Determine the [x, y] coordinate at the center of the cell enclosing the given text.  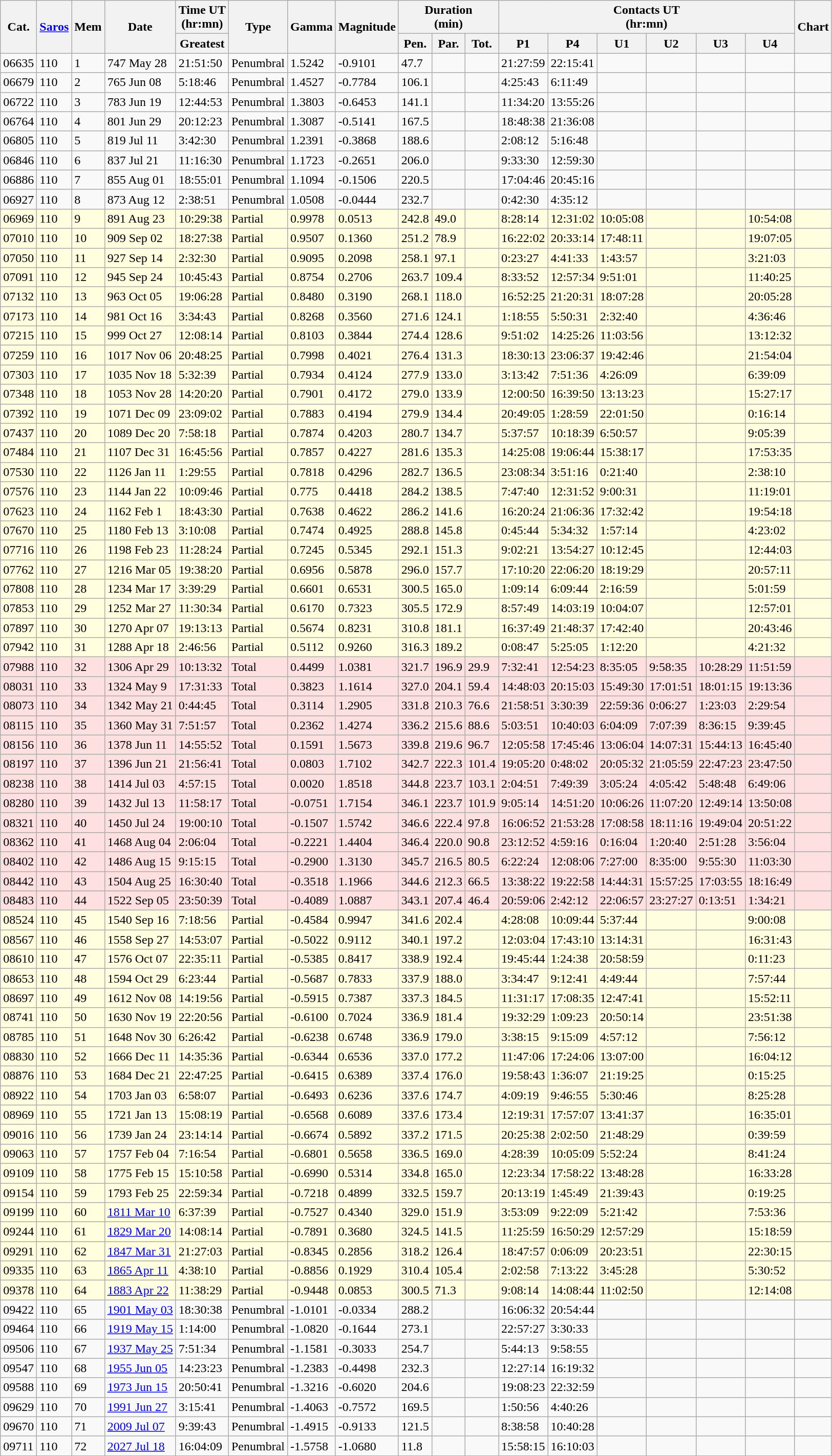
3:38:15 [523, 1037]
20:59:06 [523, 901]
22:47:23 [720, 764]
11:03:56 [622, 336]
1648 Nov 30 [140, 1037]
0.5345 [367, 550]
337.3 [415, 998]
1107 Dec 31 [140, 452]
0.7638 [312, 511]
10:18:39 [572, 433]
45 [88, 920]
109.4 [449, 277]
11:25:59 [523, 1232]
13:50:08 [770, 803]
12:14:08 [770, 1290]
2 [88, 82]
0.7901 [312, 394]
7:51:34 [202, 1349]
2:51:28 [720, 842]
33 [88, 686]
0.7874 [312, 433]
38 [88, 784]
1612 Nov 08 [140, 998]
23:08:34 [523, 472]
-1.2383 [312, 1368]
12:00:50 [523, 394]
837 Jul 21 [140, 160]
5:48:48 [720, 784]
4:57:15 [202, 784]
173.4 [449, 1115]
-0.5385 [312, 959]
08238 [18, 784]
20:51:22 [770, 822]
0.3823 [312, 686]
23:14:14 [202, 1134]
08156 [18, 745]
12:44:53 [202, 102]
08362 [18, 842]
212.3 [449, 881]
2:06:04 [202, 842]
337.0 [415, 1056]
Time UT(hr:mn) [202, 17]
18:30:38 [202, 1310]
06805 [18, 141]
09629 [18, 1407]
2009 Jul 07 [140, 1426]
09547 [18, 1368]
12:08:14 [202, 336]
10:54:08 [770, 219]
66 [88, 1329]
0.6170 [312, 609]
16:39:50 [572, 394]
0.9095 [312, 257]
08785 [18, 1037]
316.3 [415, 647]
07853 [18, 609]
07576 [18, 491]
-1.1581 [312, 1349]
07303 [18, 375]
14:20:20 [202, 394]
873 Aug 12 [140, 199]
20:54:44 [572, 1310]
324.5 [415, 1232]
3:34:43 [202, 316]
0.0513 [367, 219]
12:44:03 [770, 550]
337.2 [415, 1134]
282.7 [415, 472]
13:06:04 [622, 745]
1 [88, 63]
19:38:20 [202, 570]
0.4172 [367, 394]
11:31:17 [523, 998]
08115 [18, 725]
20:49:05 [523, 414]
1847 Mar 31 [140, 1251]
20:05:28 [770, 297]
09711 [18, 1446]
14 [88, 316]
19:58:43 [523, 1076]
20:43:46 [770, 628]
10 [88, 238]
2027 Jul 18 [140, 1446]
15:57:25 [671, 881]
10:13:32 [202, 667]
12 [88, 277]
5:44:13 [523, 1349]
327.0 [415, 686]
215.6 [449, 725]
13:48:28 [622, 1173]
1:34:21 [770, 901]
23:06:37 [572, 355]
09154 [18, 1193]
17:08:35 [572, 998]
0.2362 [312, 725]
2:38:10 [770, 472]
0:06:27 [671, 706]
35 [88, 725]
Greatest [202, 44]
0.6536 [367, 1056]
0.6089 [367, 1115]
1162 Feb 1 [140, 511]
1.1614 [367, 686]
3:34:47 [523, 979]
342.7 [415, 764]
819 Jul 11 [140, 141]
19:42:46 [622, 355]
U1 [622, 44]
286.2 [415, 511]
15:38:17 [622, 452]
346.6 [415, 822]
9:55:30 [720, 861]
1919 May 15 [140, 1329]
6:09:44 [572, 589]
909 Sep 02 [140, 238]
90.8 [481, 842]
1:36:07 [572, 1076]
20:25:38 [523, 1134]
1703 Jan 03 [140, 1095]
-0.9133 [367, 1426]
204.6 [415, 1387]
69 [88, 1387]
-0.1644 [367, 1329]
17:01:51 [671, 686]
196.9 [449, 667]
9:58:35 [671, 667]
0:19:25 [770, 1193]
336.2 [415, 725]
12:59:30 [572, 160]
17:43:10 [572, 940]
20:45:16 [572, 180]
1757 Feb 04 [140, 1154]
20:12:23 [202, 121]
09670 [18, 1426]
18:11:16 [671, 822]
31 [88, 647]
22:06:20 [572, 570]
138.5 [449, 491]
181.4 [449, 1017]
08073 [18, 706]
17:58:22 [572, 1173]
14:07:31 [671, 745]
747 May 28 [140, 63]
16:31:43 [770, 940]
08876 [18, 1076]
891 Aug 23 [140, 219]
97.1 [449, 257]
21:20:31 [572, 297]
48 [88, 979]
5:34:32 [572, 530]
12:23:34 [523, 1173]
1.5673 [367, 745]
41 [88, 842]
07348 [18, 394]
0.5892 [367, 1134]
7:58:18 [202, 433]
54 [88, 1095]
4:35:12 [572, 199]
0.6748 [367, 1037]
8:36:15 [720, 725]
12:08:06 [572, 861]
17:03:55 [720, 881]
174.7 [449, 1095]
2:02:50 [572, 1134]
0.2098 [367, 257]
3:05:24 [622, 784]
17:10:20 [523, 570]
1:18:55 [523, 316]
-0.9448 [312, 1290]
169.0 [449, 1154]
22:47:25 [202, 1076]
-0.7527 [312, 1212]
07437 [18, 433]
11:16:30 [202, 160]
4:41:33 [572, 257]
10:04:07 [622, 609]
1829 Mar 20 [140, 1232]
-0.6674 [312, 1134]
07942 [18, 647]
134.7 [449, 433]
9:39:43 [202, 1426]
15:08:19 [202, 1115]
21:19:25 [622, 1076]
97.8 [481, 822]
321.7 [415, 667]
-1.5758 [312, 1446]
1:14:00 [202, 1329]
1540 Sep 16 [140, 920]
346.4 [415, 842]
08969 [18, 1115]
0:48:02 [572, 764]
15:52:11 [770, 998]
4:59:16 [572, 842]
-1.0101 [312, 1310]
5:21:42 [622, 1212]
06722 [18, 102]
4 [88, 121]
6:50:57 [622, 433]
263.7 [415, 277]
96.7 [481, 745]
U3 [720, 44]
4:05:42 [671, 784]
1.0887 [367, 901]
1558 Sep 27 [140, 940]
0.9978 [312, 219]
10:40:28 [572, 1426]
0.9112 [367, 940]
09422 [18, 1310]
-0.6100 [312, 1017]
6:39:09 [770, 375]
11:34:20 [523, 102]
-0.7218 [312, 1193]
11:28:24 [202, 550]
19:22:58 [572, 881]
18:30:13 [523, 355]
0.9507 [312, 238]
3:45:28 [622, 1271]
19 [88, 414]
17:57:07 [572, 1115]
63 [88, 1271]
0.7857 [312, 452]
167.5 [415, 121]
-0.1507 [312, 822]
19:00:10 [202, 822]
10:05:09 [572, 1154]
1324 May 9 [140, 686]
0.4227 [367, 452]
21:58:51 [523, 706]
-0.4089 [312, 901]
2:16:59 [622, 589]
1450 Jul 24 [140, 822]
5:37:44 [622, 920]
9 [88, 219]
17:32:42 [622, 511]
78.9 [449, 238]
9:51:02 [523, 336]
-0.3033 [367, 1349]
20:58:59 [622, 959]
09378 [18, 1290]
8:28:14 [523, 219]
1342 May 21 [140, 706]
337.9 [415, 979]
16:06:32 [523, 1310]
06635 [18, 63]
08653 [18, 979]
21:05:59 [671, 764]
0.6956 [312, 570]
192.4 [449, 959]
1216 Mar 05 [140, 570]
-0.5141 [367, 121]
344.8 [415, 784]
23:51:38 [770, 1017]
1775 Feb 15 [140, 1173]
981 Oct 16 [140, 316]
343.1 [415, 901]
08524 [18, 920]
07808 [18, 589]
106.1 [415, 82]
67 [88, 1349]
0:21:40 [622, 472]
6:49:06 [770, 784]
1522 Sep 05 [140, 901]
1:24:38 [572, 959]
7:47:40 [523, 491]
258.1 [415, 257]
6:58:07 [202, 1095]
1.3130 [367, 861]
12:47:41 [622, 998]
07530 [18, 472]
19:07:05 [770, 238]
14:53:07 [202, 940]
22:30:15 [770, 1251]
20:33:14 [572, 238]
16:06:52 [523, 822]
242.8 [415, 219]
0.4021 [367, 355]
23:47:50 [770, 764]
20:50:14 [622, 1017]
14:44:31 [622, 881]
4:28:39 [523, 1154]
07173 [18, 316]
9:02:21 [523, 550]
12:31:02 [572, 219]
-0.6990 [312, 1173]
1144 Jan 22 [140, 491]
7:18:56 [202, 920]
12:27:14 [523, 1368]
51 [88, 1037]
2:04:51 [523, 784]
42 [88, 861]
62 [88, 1251]
14:03:19 [572, 609]
9:15:09 [572, 1037]
5:18:46 [202, 82]
277.9 [415, 375]
09464 [18, 1329]
0:39:59 [770, 1134]
0.9947 [367, 920]
145.8 [449, 530]
06927 [18, 199]
25 [88, 530]
288.8 [415, 530]
0.5658 [367, 1154]
46.4 [481, 901]
09588 [18, 1387]
176.0 [449, 1076]
0:42:30 [523, 199]
141.5 [449, 1232]
-0.6238 [312, 1037]
76.6 [481, 706]
288.2 [415, 1310]
-0.7572 [367, 1407]
P1 [523, 44]
08402 [18, 861]
16:22:02 [523, 238]
17 [88, 375]
12:31:52 [572, 491]
-0.1506 [367, 180]
10:09:44 [572, 920]
2:32:30 [202, 257]
43 [88, 881]
Mem [88, 27]
0:15:25 [770, 1076]
1.1966 [367, 881]
07215 [18, 336]
-0.7784 [367, 82]
279.9 [415, 414]
15:44:13 [720, 745]
7:32:41 [523, 667]
22:59:36 [622, 706]
0:06:09 [572, 1251]
783 Jun 19 [140, 102]
292.1 [415, 550]
Type [258, 27]
1666 Dec 11 [140, 1056]
0.7934 [312, 375]
1:28:59 [572, 414]
4:25:43 [523, 82]
801 Jun 29 [140, 121]
7:56:12 [770, 1037]
9:15:15 [202, 861]
26 [88, 550]
14:51:20 [572, 803]
17:08:58 [622, 822]
-0.3868 [367, 141]
7:53:36 [770, 1212]
9:46:55 [572, 1095]
4:09:19 [523, 1095]
09016 [18, 1134]
16:30:40 [202, 881]
-0.8345 [312, 1251]
16:04:12 [770, 1056]
3:13:42 [523, 375]
0.8268 [312, 316]
09063 [18, 1154]
07010 [18, 238]
P4 [572, 44]
44 [88, 901]
11:51:59 [770, 667]
21:48:37 [572, 628]
188.0 [449, 979]
11:47:06 [523, 1056]
19:06:44 [572, 452]
21:51:50 [202, 63]
927 Sep 14 [140, 257]
U4 [770, 44]
4:21:32 [770, 647]
0.8231 [367, 628]
11.8 [415, 1446]
U2 [671, 44]
1306 Apr 29 [140, 667]
07050 [18, 257]
280.7 [415, 433]
10:28:29 [720, 667]
5:03:51 [523, 725]
0.1591 [312, 745]
20:57:11 [770, 570]
5:30:52 [770, 1271]
23:50:39 [202, 901]
08697 [18, 998]
23:27:27 [671, 901]
08741 [18, 1017]
133.0 [449, 375]
8:38:58 [523, 1426]
1:09:23 [572, 1017]
17:04:46 [523, 180]
Chart [813, 27]
20:05:32 [622, 764]
21:39:43 [622, 1193]
Contacts UT(hr:mn) [647, 17]
Saros [54, 27]
71 [88, 1426]
0.9260 [367, 647]
1.5742 [367, 822]
30 [88, 628]
1053 Nov 28 [140, 394]
1.7154 [367, 803]
0.3680 [367, 1232]
5 [88, 141]
59.4 [481, 686]
1:12:20 [622, 647]
5:32:39 [202, 375]
19:13:36 [770, 686]
0:23:27 [523, 257]
1360 May 31 [140, 725]
0.2706 [367, 277]
21:48:29 [622, 1134]
19:06:28 [202, 297]
4:28:08 [523, 920]
Magnitude [367, 27]
855 Aug 01 [140, 180]
5:01:59 [770, 589]
50 [88, 1017]
13:13:23 [622, 394]
07132 [18, 297]
216.5 [449, 861]
-0.4498 [367, 1368]
15:49:30 [622, 686]
-0.6344 [312, 1056]
0.3844 [367, 336]
189.2 [449, 647]
11:19:01 [770, 491]
07716 [18, 550]
765 Jun 08 [140, 82]
310.8 [415, 628]
1378 Jun 11 [140, 745]
19:32:29 [523, 1017]
20:50:41 [202, 1387]
1901 May 03 [140, 1310]
1739 Jan 24 [140, 1134]
20 [88, 433]
329.0 [415, 1212]
1234 Mar 17 [140, 589]
22:57:27 [523, 1329]
204.1 [449, 686]
1126 Jan 11 [140, 472]
61 [88, 1232]
0.3114 [312, 706]
1089 Dec 20 [140, 433]
0.7245 [312, 550]
-0.6568 [312, 1115]
7:13:22 [572, 1271]
0.8754 [312, 277]
57 [88, 1154]
1883 Apr 22 [140, 1290]
4:49:44 [622, 979]
7 [88, 180]
284.2 [415, 491]
0.7474 [312, 530]
0:45:44 [523, 530]
6:22:24 [523, 861]
8:25:28 [770, 1095]
14:35:36 [202, 1056]
60 [88, 1212]
999 Oct 27 [140, 336]
3:53:09 [523, 1212]
0.7387 [367, 998]
-0.0444 [367, 199]
07762 [18, 570]
12:03:04 [523, 940]
222.3 [449, 764]
13:55:26 [572, 102]
58 [88, 1173]
8:57:49 [523, 609]
-0.6415 [312, 1076]
4:26:09 [622, 375]
254.7 [415, 1349]
28 [88, 589]
-0.4584 [312, 920]
07623 [18, 511]
16:04:09 [202, 1446]
72 [88, 1446]
4:36:46 [770, 316]
344.6 [415, 881]
16:37:49 [523, 628]
80.5 [481, 861]
0.4203 [367, 433]
0.0020 [312, 784]
0.4418 [367, 491]
9:05:14 [523, 803]
16:10:03 [572, 1446]
10:05:08 [622, 219]
1.2391 [312, 141]
121.5 [415, 1426]
8 [88, 199]
346.1 [415, 803]
16:33:28 [770, 1173]
222.4 [449, 822]
1432 Jul 13 [140, 803]
207.4 [449, 901]
-0.2651 [367, 160]
-0.0751 [312, 803]
11:58:17 [202, 803]
1.7102 [367, 764]
1198 Feb 23 [140, 550]
11:40:25 [770, 277]
1414 Jul 03 [140, 784]
17:31:33 [202, 686]
151.3 [449, 550]
07988 [18, 667]
1.4274 [367, 725]
0.3190 [367, 297]
Par. [449, 44]
220.5 [415, 180]
-0.5915 [312, 998]
11:02:50 [622, 1290]
0.1360 [367, 238]
29.9 [481, 667]
16:19:32 [572, 1368]
09109 [18, 1173]
88.6 [481, 725]
08321 [18, 822]
1594 Oct 29 [140, 979]
08483 [18, 901]
21:56:41 [202, 764]
179.0 [449, 1037]
1973 Jun 15 [140, 1387]
07897 [18, 628]
-0.7891 [312, 1232]
0.6236 [367, 1095]
22:32:59 [572, 1387]
55 [88, 1115]
273.1 [415, 1329]
131.3 [449, 355]
19:13:13 [202, 628]
141.6 [449, 511]
22:06:57 [622, 901]
141.1 [415, 102]
Pen. [415, 44]
5:50:31 [572, 316]
1.0508 [312, 199]
1937 May 25 [140, 1349]
08610 [18, 959]
220.0 [449, 842]
40 [88, 822]
1.4404 [367, 842]
0.0853 [367, 1290]
-0.8856 [312, 1271]
12:49:14 [720, 803]
1.2905 [367, 706]
0.7024 [367, 1017]
17:45:46 [572, 745]
49 [88, 998]
5:16:48 [572, 141]
1:23:03 [720, 706]
-0.0334 [367, 1310]
0.4622 [367, 511]
0.3560 [367, 316]
06764 [18, 121]
36 [88, 745]
09244 [18, 1232]
1955 Jun 05 [140, 1368]
11:30:34 [202, 609]
2:29:54 [770, 706]
7:49:39 [572, 784]
101.9 [481, 803]
1:45:49 [572, 1193]
0.1929 [367, 1271]
56 [88, 1134]
3:21:03 [770, 257]
-1.0820 [312, 1329]
336.5 [415, 1154]
219.6 [449, 745]
8:33:52 [523, 277]
1991 Jun 27 [140, 1407]
251.2 [415, 238]
-1.0680 [367, 1446]
23:09:02 [202, 414]
232.3 [415, 1368]
5:52:24 [622, 1154]
6:37:39 [202, 1212]
22:35:11 [202, 959]
22:59:34 [202, 1193]
-0.3518 [312, 881]
12:05:58 [523, 745]
1:20:40 [671, 842]
3:39:29 [202, 589]
22 [88, 472]
11 [88, 257]
159.7 [449, 1193]
10:09:46 [202, 491]
9:08:14 [523, 1290]
7:57:44 [770, 979]
177.2 [449, 1056]
37 [88, 764]
332.5 [415, 1193]
3 [88, 102]
0.7818 [312, 472]
105.4 [449, 1271]
341.6 [415, 920]
07392 [18, 414]
13:12:32 [770, 336]
-0.6801 [312, 1154]
1:29:55 [202, 472]
06969 [18, 219]
18:27:38 [202, 238]
Gamma [312, 27]
296.0 [415, 570]
7:16:54 [202, 1154]
39 [88, 803]
1630 Nov 19 [140, 1017]
18:55:01 [202, 180]
24 [88, 511]
66.5 [481, 881]
19:49:04 [720, 822]
268.1 [415, 297]
334.8 [415, 1173]
10:12:45 [622, 550]
274.4 [415, 336]
0.5314 [367, 1173]
2:08:12 [523, 141]
15:27:17 [770, 394]
-0.6493 [312, 1095]
345.7 [415, 861]
0.4925 [367, 530]
21 [88, 452]
06679 [18, 82]
7:07:39 [671, 725]
0.4899 [367, 1193]
171.5 [449, 1134]
6 [88, 160]
15:58:15 [523, 1446]
27 [88, 570]
1504 Aug 25 [140, 881]
0.6601 [312, 589]
1.1094 [312, 180]
06886 [18, 180]
8:35:05 [622, 667]
331.8 [415, 706]
19:08:23 [523, 1387]
23:12:52 [523, 842]
0.5674 [312, 628]
18:47:57 [523, 1251]
0.6531 [367, 589]
Cat. [18, 27]
0.775 [312, 491]
14:08:14 [202, 1232]
21:06:36 [572, 511]
3:56:04 [770, 842]
0:16:14 [770, 414]
3:30:39 [572, 706]
11:07:20 [671, 803]
12:19:31 [523, 1115]
197.2 [449, 940]
13:41:37 [622, 1115]
202.4 [449, 920]
3:30:33 [572, 1329]
9:00:08 [770, 920]
0.7883 [312, 414]
3:10:08 [202, 530]
21:54:04 [770, 355]
1071 Dec 09 [140, 414]
5:25:05 [572, 647]
0:11:23 [770, 959]
10:45:43 [202, 277]
172.9 [449, 609]
18:43:30 [202, 511]
07484 [18, 452]
16 [88, 355]
5:30:46 [622, 1095]
0.4499 [312, 667]
1.8518 [367, 784]
14:08:44 [572, 1290]
136.5 [449, 472]
14:23:23 [202, 1368]
06846 [18, 160]
20:23:51 [622, 1251]
6:11:49 [572, 82]
318.2 [415, 1251]
17:24:06 [572, 1056]
184.5 [449, 998]
1:09:14 [523, 589]
19:05:20 [523, 764]
3:42:30 [202, 141]
8:41:24 [770, 1154]
1.4527 [312, 82]
-0.2221 [312, 842]
11:03:30 [770, 861]
1:57:14 [622, 530]
16:52:25 [523, 297]
6:04:09 [622, 725]
1.3803 [312, 102]
18:01:15 [720, 686]
65 [88, 1310]
-1.4063 [312, 1407]
181.1 [449, 628]
118.0 [449, 297]
0.8103 [312, 336]
18:48:38 [523, 121]
Tot. [481, 44]
8:35:00 [671, 861]
1180 Feb 13 [140, 530]
08197 [18, 764]
13 [88, 297]
0:13:51 [720, 901]
232.7 [415, 199]
13:07:00 [622, 1056]
-1.4915 [312, 1426]
16:45:56 [202, 452]
21:27:03 [202, 1251]
963 Oct 05 [140, 297]
15 [88, 336]
1.5242 [312, 63]
19:45:44 [523, 959]
101.4 [481, 764]
23 [88, 491]
29 [88, 609]
53 [88, 1076]
21:27:59 [523, 63]
9:00:31 [622, 491]
305.5 [415, 609]
47 [88, 959]
52 [88, 1056]
-0.5687 [312, 979]
151.9 [449, 1212]
0.8480 [312, 297]
1811 Mar 10 [140, 1212]
68 [88, 1368]
13:38:22 [523, 881]
134.4 [449, 414]
20:13:19 [523, 1193]
0.4296 [367, 472]
126.4 [449, 1251]
9:51:01 [622, 277]
157.7 [449, 570]
0.4194 [367, 414]
22:01:50 [622, 414]
7:51:57 [202, 725]
1017 Nov 06 [140, 355]
12:57:29 [622, 1232]
07670 [18, 530]
18:07:28 [622, 297]
21:36:08 [572, 121]
338.9 [415, 959]
1252 Mar 27 [140, 609]
1.3087 [312, 121]
10:29:38 [202, 219]
71.3 [449, 1290]
1.1723 [312, 160]
128.6 [449, 336]
1:43:57 [622, 257]
0.4124 [367, 375]
2:38:51 [202, 199]
0.7833 [367, 979]
1486 Aug 15 [140, 861]
16:20:24 [523, 511]
14:25:26 [572, 336]
32 [88, 667]
-0.5022 [312, 940]
08567 [18, 940]
6:26:42 [202, 1037]
0.5878 [367, 570]
3:15:41 [202, 1407]
2:42:12 [572, 901]
0:44:45 [202, 706]
1396 Jun 21 [140, 764]
17:48:11 [622, 238]
1035 Nov 18 [140, 375]
08922 [18, 1095]
9:58:55 [572, 1349]
-0.6453 [367, 102]
Date [140, 27]
1793 Feb 25 [140, 1193]
9:22:09 [572, 1212]
-0.9101 [367, 63]
271.6 [415, 316]
276.4 [415, 355]
13:54:27 [572, 550]
0.7998 [312, 355]
18 [88, 394]
18:19:29 [622, 570]
0.6389 [367, 1076]
10:40:03 [572, 725]
22:15:41 [572, 63]
2:46:56 [202, 647]
1721 Jan 13 [140, 1115]
17:42:40 [622, 628]
14:55:52 [202, 745]
1288 Apr 18 [140, 647]
14:19:56 [202, 998]
340.1 [415, 940]
12:57:01 [770, 609]
1.0381 [367, 667]
16:35:01 [770, 1115]
12:54:23 [572, 667]
135.3 [449, 452]
3:51:16 [572, 472]
4:38:10 [202, 1271]
6:23:44 [202, 979]
206.0 [415, 160]
4:40:26 [572, 1407]
12:57:34 [572, 277]
07259 [18, 355]
34 [88, 706]
9:12:41 [572, 979]
103.1 [481, 784]
1865 Apr 11 [140, 1271]
945 Sep 24 [140, 277]
13:14:31 [622, 940]
47.7 [415, 63]
70 [88, 1407]
19:54:18 [770, 511]
46 [88, 940]
281.6 [415, 452]
09506 [18, 1349]
133.9 [449, 394]
0.8417 [367, 959]
17:53:35 [770, 452]
22:20:56 [202, 1017]
0.2856 [367, 1251]
09199 [18, 1212]
15:10:58 [202, 1173]
9:39:45 [770, 725]
59 [88, 1193]
64 [88, 1290]
210.3 [449, 706]
1270 Apr 07 [140, 628]
0.4340 [367, 1212]
08830 [18, 1056]
16:45:40 [770, 745]
09291 [18, 1251]
10:06:26 [622, 803]
1:50:56 [523, 1407]
09335 [18, 1271]
124.1 [449, 316]
15:18:59 [770, 1232]
Duration(min) [449, 17]
16:50:29 [572, 1232]
4:23:02 [770, 530]
0.5112 [312, 647]
14:25:08 [523, 452]
14:48:03 [523, 686]
07091 [18, 277]
-1.3216 [312, 1387]
1684 Dec 21 [140, 1076]
08280 [18, 803]
-0.2900 [312, 861]
9:33:30 [523, 160]
310.4 [415, 1271]
18:16:49 [770, 881]
0.0803 [312, 764]
0.7323 [367, 609]
7:27:00 [622, 861]
5:37:57 [523, 433]
2:32:40 [622, 316]
0:08:47 [523, 647]
2:02:58 [523, 1271]
20:15:03 [572, 686]
11:38:29 [202, 1290]
08442 [18, 881]
339.8 [415, 745]
1468 Aug 04 [140, 842]
20:48:25 [202, 355]
1576 Oct 07 [140, 959]
9:05:39 [770, 433]
49.0 [449, 219]
188.6 [415, 141]
-0.6020 [367, 1387]
4:57:12 [622, 1037]
169.5 [415, 1407]
337.4 [415, 1076]
0:16:04 [622, 842]
7:51:36 [572, 375]
21:53:28 [572, 822]
279.0 [415, 394]
08031 [18, 686]
